Pinpoint the cell where the given text exists, returning its [x, y] midpoint coordinate. 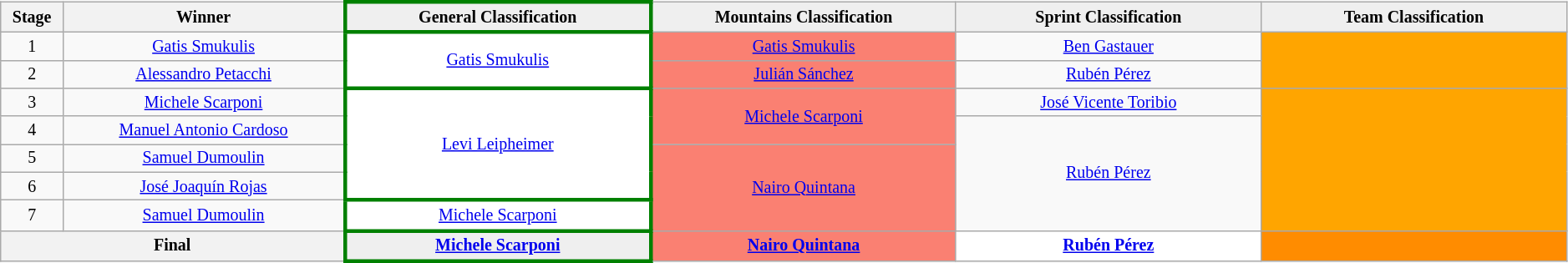
José Joaquín Rojas [204, 185]
José Vicente Toribio [1109, 102]
Stage [32, 18]
Winner [204, 18]
Final [173, 245]
Team Classification [1414, 18]
4 [32, 130]
Sprint Classification [1109, 18]
Manuel Antonio Cardoso [204, 130]
3 [32, 102]
2 [32, 75]
Mountains Classification [804, 18]
Julián Sánchez [804, 75]
General Classification [498, 18]
5 [32, 159]
6 [32, 185]
7 [32, 215]
Alessandro Petacchi [204, 75]
1 [32, 47]
Levi Leipheimer [498, 144]
Ben Gastauer [1109, 47]
